Provide the (x, y) coordinate of the cell's center where the given text is located.  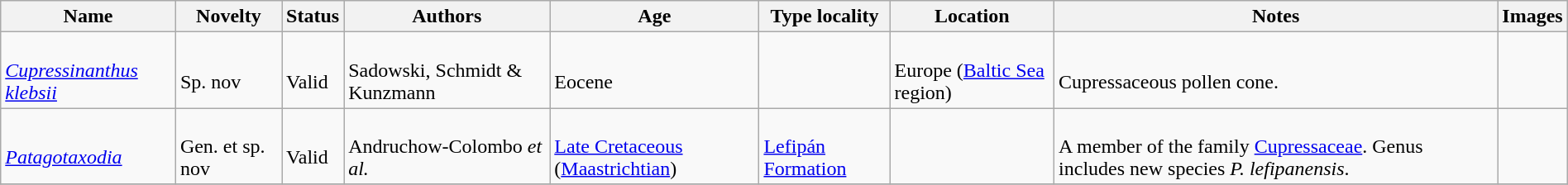
Age (655, 17)
Gen. et sp. nov (228, 146)
Late Cretaceous (Maastrichtian) (655, 146)
Novelty (228, 17)
Sadowski, Schmidt & Kunzmann (447, 70)
Patagotaxodia (88, 146)
Type locality (825, 17)
Notes (1276, 17)
Name (88, 17)
Status (313, 17)
Images (1532, 17)
Andruchow-Colombo et al. (447, 146)
Cupressaceous pollen cone. (1276, 70)
A member of the family Cupressaceae. Genus includes new species P. lefipanensis. (1276, 146)
Sp. nov (228, 70)
Eocene (655, 70)
Cupressinanthus klebsii (88, 70)
Authors (447, 17)
Lefipán Formation (825, 146)
Location (973, 17)
Europe (Baltic Sea region) (973, 70)
